Scan for the cell matching the given text and deliver its [X, Y] coordinate at center. 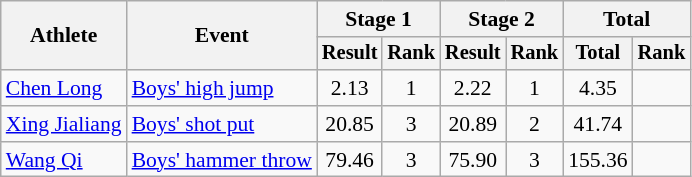
Boys' shot put [222, 124]
Athlete [64, 36]
3 [411, 124]
2 [535, 124]
Stage 2 [502, 19]
Stage 1 [378, 19]
2.22 [473, 88]
Event [222, 36]
20.89 [473, 124]
Chen Long [64, 88]
2.13 [350, 88]
20.85 [350, 124]
41.74 [598, 124]
Xing Jialiang [64, 124]
Boys' high jump [222, 88]
4.35 [598, 88]
